Return [x, y] of the center of cell containing provided text 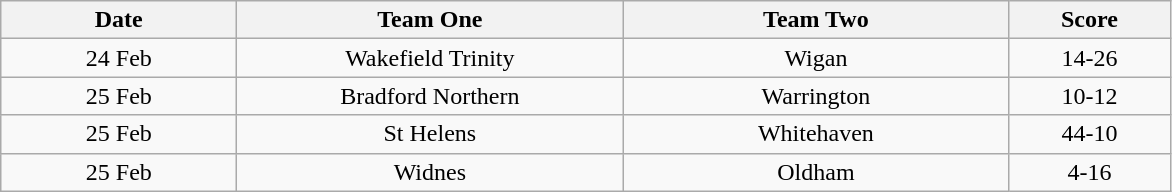
Wakefield Trinity [430, 58]
Team One [430, 20]
Whitehaven [816, 134]
44-10 [1090, 134]
24 Feb [119, 58]
Widnes [430, 172]
Date [119, 20]
Warrington [816, 96]
Oldham [816, 172]
Score [1090, 20]
Bradford Northern [430, 96]
14-26 [1090, 58]
4-16 [1090, 172]
St Helens [430, 134]
Team Two [816, 20]
Wigan [816, 58]
10-12 [1090, 96]
